Detect which cell encompasses the target text, then output its (X, Y) center coordinate. 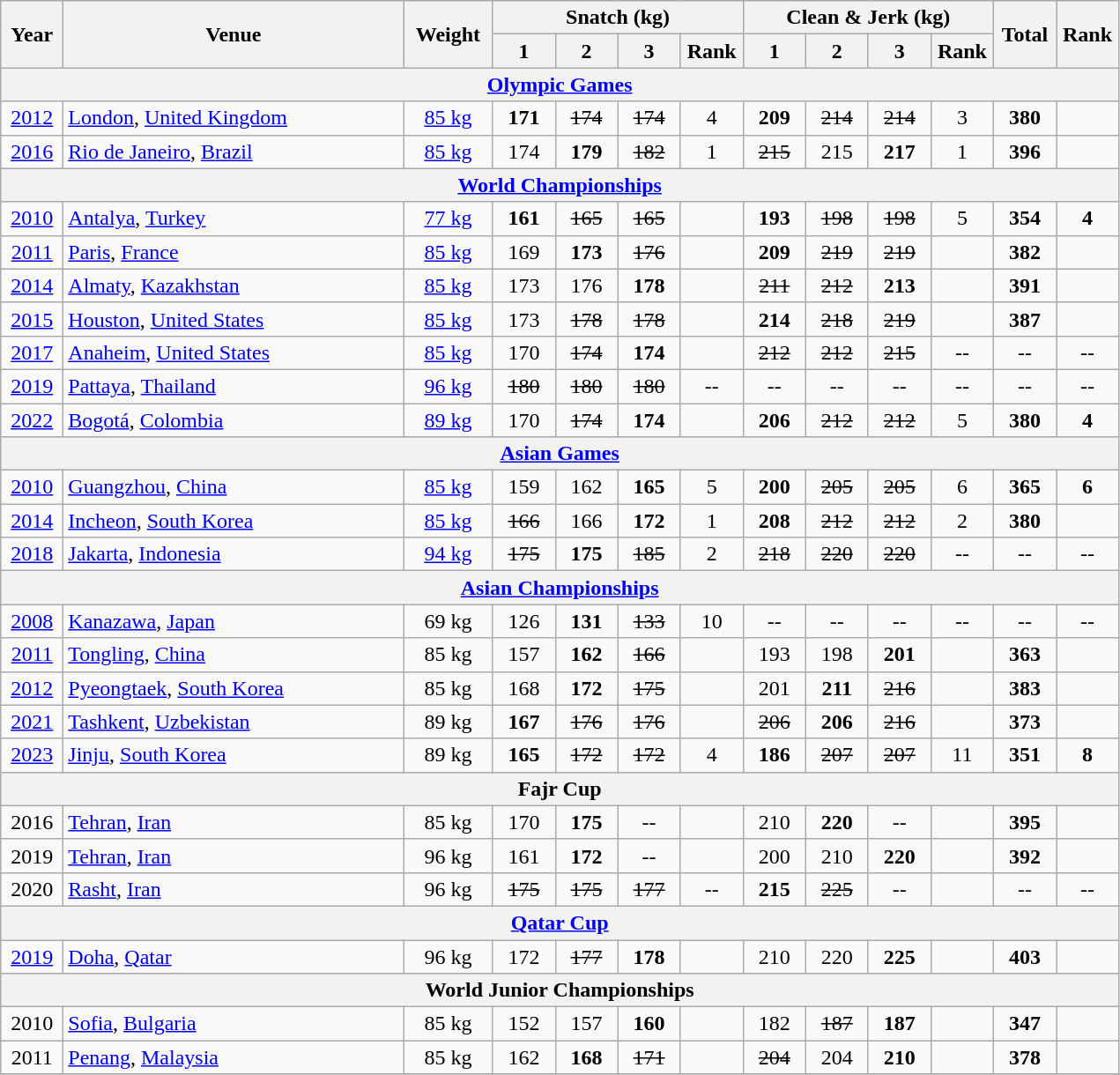
152 (523, 1024)
10 (712, 621)
Tongling, China (234, 655)
11 (962, 755)
213 (899, 285)
Houston, United States (234, 319)
387 (1024, 319)
8 (1087, 755)
133 (649, 621)
351 (1024, 755)
Fajr Cup (560, 789)
2023 (32, 755)
Tashkent, Uzbekistan (234, 722)
Rio de Janeiro, Brazil (234, 152)
378 (1024, 1057)
383 (1024, 688)
Sofia, Bulgaria (234, 1024)
Venue (234, 34)
395 (1024, 822)
Weight (448, 34)
Kanazawa, Japan (234, 621)
2022 (32, 420)
Pattaya, Thailand (234, 386)
Incheon, South Korea (234, 521)
167 (523, 722)
363 (1024, 655)
Total (1024, 34)
131 (587, 621)
365 (1024, 487)
Rasht, Iran (234, 889)
Jinju, South Korea (234, 755)
403 (1024, 956)
392 (1024, 856)
Guangzhou, China (234, 487)
World Junior Championships (560, 990)
179 (587, 152)
126 (523, 621)
Clean & Jerk (kg) (868, 18)
373 (1024, 722)
169 (523, 252)
Snatch (kg) (618, 18)
Paris, France (234, 252)
69 kg (448, 621)
Doha, Qatar (234, 956)
World Championships (560, 185)
347 (1024, 1024)
354 (1024, 219)
Antalya, Turkey (234, 219)
2018 (32, 554)
2021 (32, 722)
Qatar Cup (560, 923)
Jakarta, Indonesia (234, 554)
Asian Championships (560, 588)
208 (774, 521)
159 (523, 487)
Bogotá, Colombia (234, 420)
Almaty, Kazakhstan (234, 285)
186 (774, 755)
Penang, Malaysia (234, 1057)
185 (649, 554)
94 kg (448, 554)
Pyeongtaek, South Korea (234, 688)
London, United Kingdom (234, 118)
Anaheim, United States (234, 352)
217 (899, 152)
382 (1024, 252)
2008 (32, 621)
77 kg (448, 219)
2017 (32, 352)
391 (1024, 285)
160 (649, 1024)
396 (1024, 152)
Olympic Games (560, 85)
2015 (32, 319)
Year (32, 34)
Asian Games (560, 454)
2020 (32, 889)
